Output the (X, Y) coordinate of the center of the cell containing the given text.  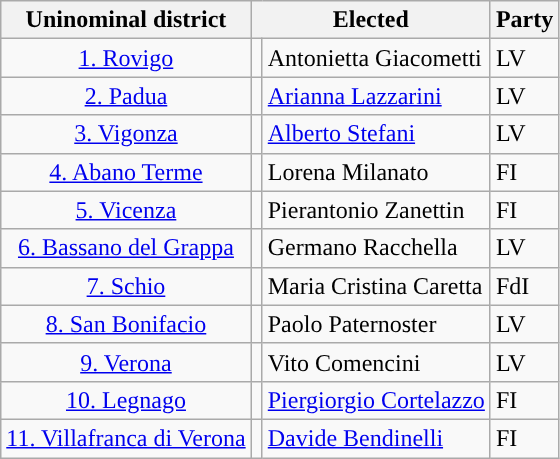
9. Verona (126, 362)
4. Abano Terme (126, 172)
FdI (524, 286)
2. Padua (126, 96)
Germano Racchella (376, 248)
Antonietta Giacometti (376, 58)
Davide Bendinelli (376, 438)
Lorena Milanato (376, 172)
8. San Bonifacio (126, 324)
Pierantonio Zanettin (376, 210)
10. Legnago (126, 400)
3. Vigonza (126, 134)
1. Rovigo (126, 58)
Vito Comencini (376, 362)
Party (524, 20)
Uninominal district (126, 20)
11. Villafranca di Verona (126, 438)
Piergiorgio Cortelazzo (376, 400)
7. Schio (126, 286)
5. Vicenza (126, 210)
Alberto Stefani (376, 134)
Paolo Paternoster (376, 324)
Maria Cristina Caretta (376, 286)
Elected (370, 20)
Arianna Lazzarini (376, 96)
6. Bassano del Grappa (126, 248)
